Extract the [x, y] coordinate from the center of the cell holding the provided text.  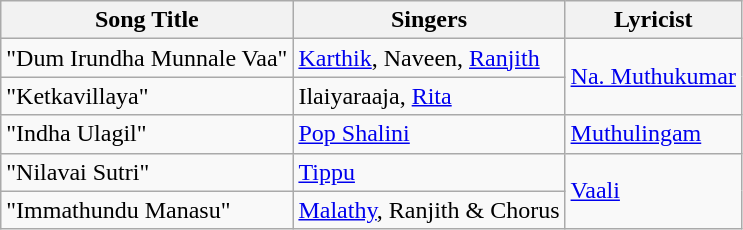
"Ketkavillaya" [147, 96]
Ilaiyaraaja, Rita [429, 96]
Na. Muthukumar [653, 77]
Song Title [147, 20]
Tippu [429, 172]
Malathy, Ranjith & Chorus [429, 210]
Pop Shalini [429, 134]
"Dum Irundha Munnale Vaa" [147, 58]
"Immathundu Manasu" [147, 210]
Singers [429, 20]
Vaali [653, 191]
Lyricist [653, 20]
Muthulingam [653, 134]
"Indha Ulagil" [147, 134]
Karthik, Naveen, Ranjith [429, 58]
"Nilavai Sutri" [147, 172]
